Capture the cell that displays the provided text and extract its [x, y] central coordinate. 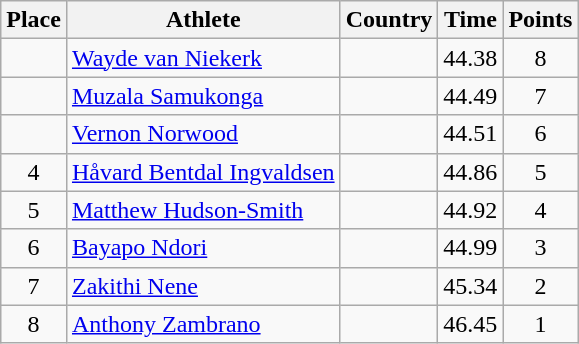
Points [540, 20]
Country [389, 20]
Håvard Bentdal Ingvaldsen [203, 172]
44.92 [470, 210]
Place [34, 20]
Matthew Hudson-Smith [203, 210]
44.51 [470, 134]
Vernon Norwood [203, 134]
Athlete [203, 20]
2 [540, 286]
Wayde van Niekerk [203, 58]
Zakithi Nene [203, 286]
Bayapo Ndori [203, 248]
44.86 [470, 172]
45.34 [470, 286]
44.38 [470, 58]
Muzala Samukonga [203, 96]
44.49 [470, 96]
Time [470, 20]
44.99 [470, 248]
3 [540, 248]
1 [540, 324]
46.45 [470, 324]
Anthony Zambrano [203, 324]
